Locate the cell with the specified text and output its [x, y] center coordinate. 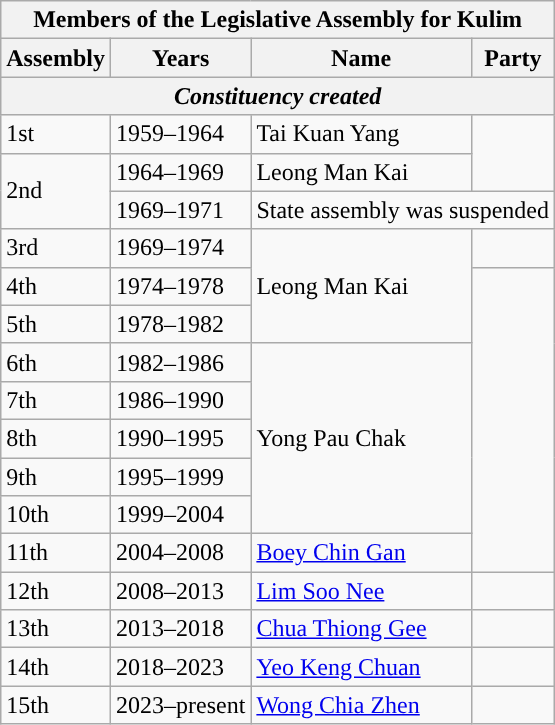
2004–2008 [180, 553]
1964–1969 [180, 172]
1959–1964 [180, 134]
Yeo Keng Chuan [361, 667]
7th [56, 400]
10th [56, 515]
2018–2023 [180, 667]
Assembly [56, 58]
Chua Thiong Gee [361, 629]
2008–2013 [180, 591]
State assembly was suspended [403, 210]
1999–2004 [180, 515]
5th [56, 324]
1982–1986 [180, 362]
Yong Pau Chak [361, 438]
4th [56, 286]
1969–1974 [180, 248]
Lim Soo Nee [361, 591]
8th [56, 438]
1969–1971 [180, 210]
1978–1982 [180, 324]
1974–1978 [180, 286]
Years [180, 58]
2013–2018 [180, 629]
1986–1990 [180, 400]
1995–1999 [180, 477]
Constituency created [278, 96]
11th [56, 553]
14th [56, 667]
1990–1995 [180, 438]
Members of the Legislative Assembly for Kulim [278, 20]
Boey Chin Gan [361, 553]
2nd [56, 191]
Name [361, 58]
12th [56, 591]
3rd [56, 248]
Tai Kuan Yang [361, 134]
15th [56, 705]
Party [512, 58]
9th [56, 477]
13th [56, 629]
Wong Chia Zhen [361, 705]
6th [56, 362]
1st [56, 134]
2023–present [180, 705]
